Find where the given text appears and provide that cell's center as (X, Y) coordinate. 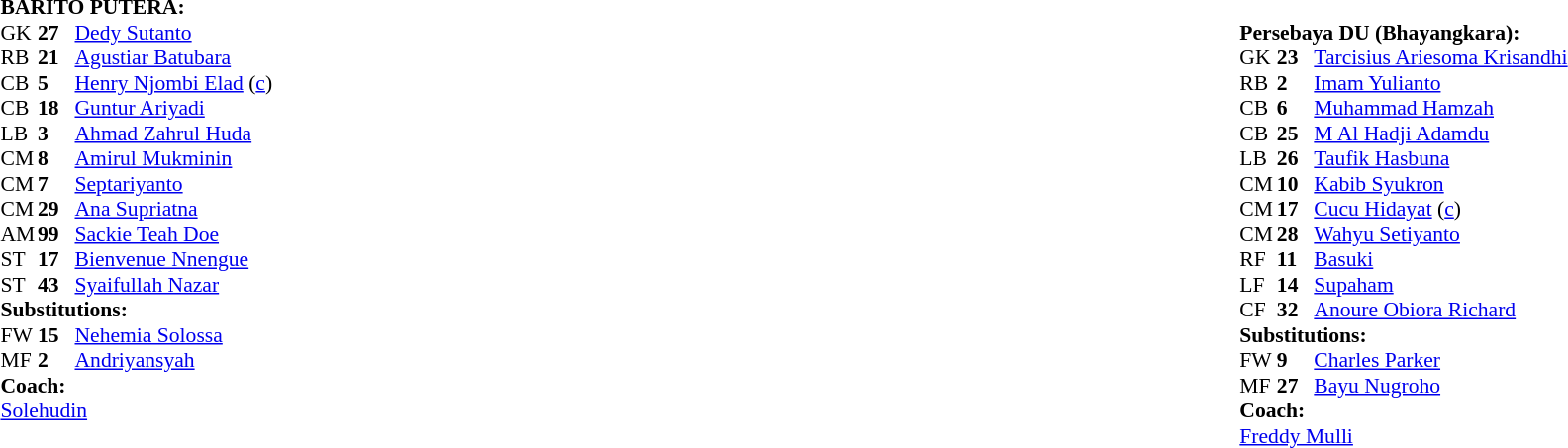
Guntur Ariyadi (174, 108)
Syaifullah Nazar (174, 285)
9 (1296, 361)
Supaham (1440, 285)
8 (56, 159)
Solehudin (137, 410)
Andriyansyah (174, 361)
14 (1296, 285)
Wahyu Setiyanto (1440, 234)
28 (1296, 234)
Basuki (1440, 260)
Kabib Syukron (1440, 184)
Charles Parker (1440, 361)
21 (56, 58)
Agustiar Batubara (174, 58)
CF (1258, 310)
LF (1258, 285)
10 (1296, 184)
Ahmad Zahrul Huda (174, 134)
Bienvenue Nnengue (174, 260)
29 (56, 209)
Muhammad Hamzah (1440, 108)
Tarcisius Ariesoma Krisandhi (1440, 58)
7 (56, 184)
M Al Hadji Adamdu (1440, 134)
43 (56, 285)
Imam Yulianto (1440, 83)
Septariyanto (174, 184)
Henry Njombi Elad (c) (174, 83)
18 (56, 108)
25 (1296, 134)
3 (56, 134)
AM (19, 234)
15 (56, 335)
Dedy Sutanto (174, 33)
99 (56, 234)
23 (1296, 58)
5 (56, 83)
Nehemia Solossa (174, 335)
Anoure Obiora Richard (1440, 310)
6 (1296, 108)
Cucu Hidayat (c) (1440, 209)
26 (1296, 159)
Ana Supriatna (174, 209)
Bayu Nugroho (1440, 386)
RF (1258, 260)
Sackie Teah Doe (174, 234)
11 (1296, 260)
Taufik Hasbuna (1440, 159)
Amirul Mukminin (174, 159)
32 (1296, 310)
